Return the (x, y) coordinate for the center point of the cell that contains the specified text.  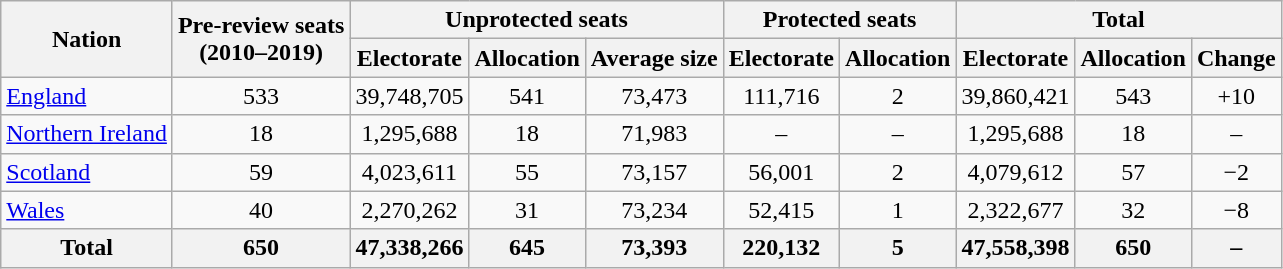
5 (898, 248)
32 (1133, 210)
39,748,705 (410, 96)
57 (1133, 172)
England (87, 96)
Average size (654, 58)
533 (260, 96)
4,079,612 (1016, 172)
Nation (87, 39)
−2 (1236, 172)
47,558,398 (1016, 248)
2,322,677 (1016, 210)
Scotland (87, 172)
645 (527, 248)
Wales (87, 210)
47,338,266 (410, 248)
73,393 (654, 248)
Protected seats (840, 20)
Pre-review seats(2010–2019) (260, 39)
59 (260, 172)
55 (527, 172)
73,234 (654, 210)
543 (1133, 96)
Unprotected seats (536, 20)
541 (527, 96)
+10 (1236, 96)
−8 (1236, 210)
39,860,421 (1016, 96)
4,023,611 (410, 172)
73,473 (654, 96)
56,001 (781, 172)
Northern Ireland (87, 134)
220,132 (781, 248)
31 (527, 210)
73,157 (654, 172)
Change (1236, 58)
71,983 (654, 134)
52,415 (781, 210)
2,270,262 (410, 210)
40 (260, 210)
111,716 (781, 96)
1 (898, 210)
